For the text-containing cell, return its midpoint in (X, Y) coordinate format. 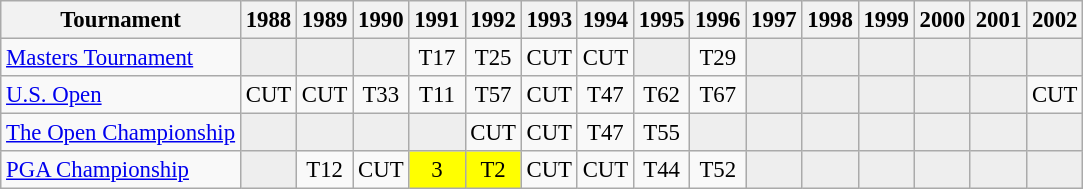
1992 (493, 20)
T62 (661, 95)
1988 (268, 20)
PGA Championship (121, 170)
1999 (886, 20)
3 (437, 170)
1996 (718, 20)
T67 (718, 95)
2002 (1055, 20)
Tournament (121, 20)
T11 (437, 95)
T33 (381, 95)
T52 (718, 170)
Masters Tournament (121, 58)
T55 (661, 133)
U.S. Open (121, 95)
The Open Championship (121, 133)
1989 (325, 20)
1991 (437, 20)
2000 (942, 20)
T25 (493, 58)
2001 (998, 20)
1994 (605, 20)
1990 (381, 20)
1998 (830, 20)
T2 (493, 170)
T44 (661, 170)
1993 (549, 20)
1995 (661, 20)
T29 (718, 58)
T12 (325, 170)
T17 (437, 58)
1997 (774, 20)
T57 (493, 95)
